Determine the [x, y] coordinate at the center of the cell enclosing the given text.  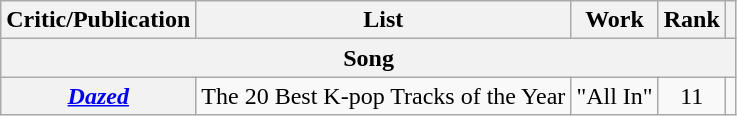
Rank [692, 20]
The 20 Best K-pop Tracks of the Year [384, 96]
List [384, 20]
"All In" [614, 96]
11 [692, 96]
Work [614, 20]
Critic/Publication [98, 20]
Dazed [98, 96]
Song [369, 58]
